Capture the cell that displays the provided text and extract its (x, y) central coordinate. 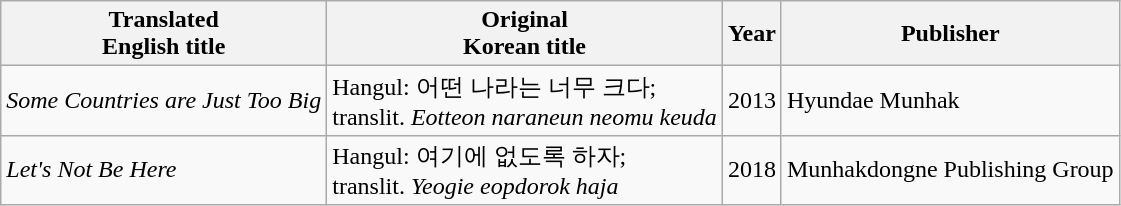
Some Countries are Just Too Big (164, 101)
Hangul: 여기에 없도록 하자; translit. Yeogie eopdorok haja (525, 170)
Year (752, 34)
Hyundae Munhak (950, 101)
Original Korean title (525, 34)
Hangul: 어떤 나라는 너무 크다; translit. Eotteon naraneun neomu keuda (525, 101)
2018 (752, 170)
Let's Not Be Here (164, 170)
Publisher (950, 34)
Munhakdongne Publishing Group (950, 170)
2013 (752, 101)
Translated English title (164, 34)
